Search for the cell housing the specified text and yield its [X, Y] center coordinate. 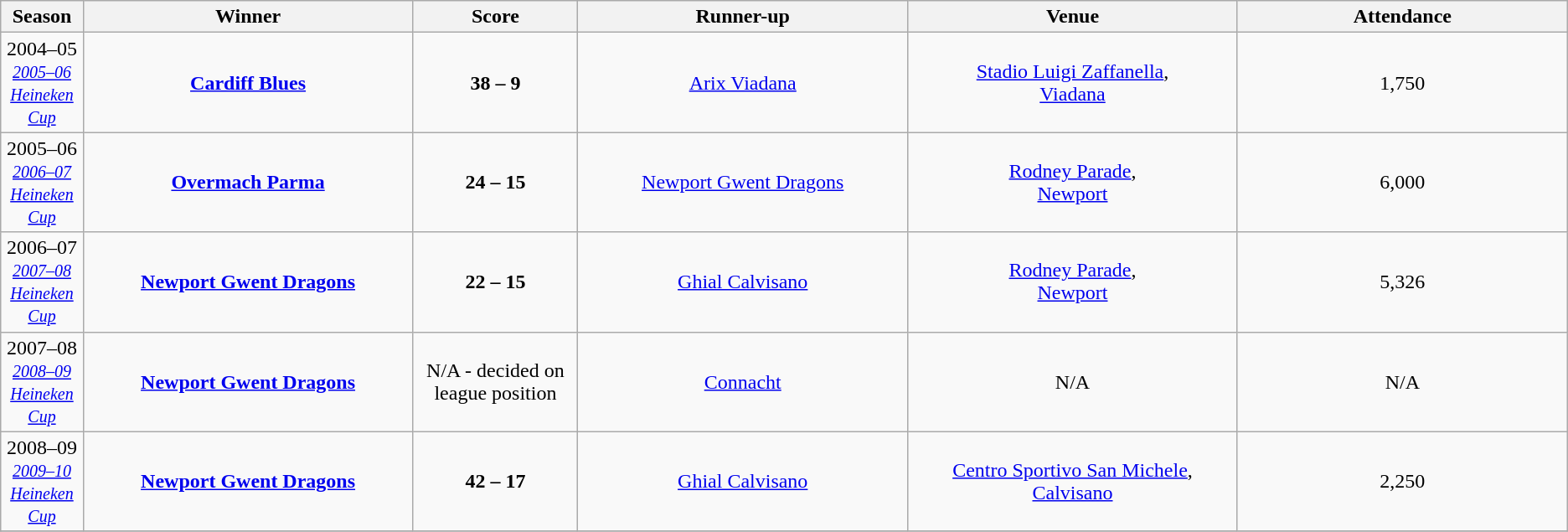
2006–072007–08 Heineken Cup [42, 281]
2,250 [1402, 481]
N/A - decided on league position [496, 382]
Centro Sportivo San Michele,Calvisano [1073, 481]
Arix Viadana [743, 82]
Venue [1073, 17]
42 – 17 [496, 481]
1,750 [1402, 82]
Runner-up [743, 17]
22 – 15 [496, 281]
2004–052005–06 Heineken Cup [42, 82]
Cardiff Blues [248, 82]
2007–082008–09 Heineken Cup [42, 382]
Stadio Luigi Zaffanella,Viadana [1073, 82]
2008–092009–10 Heineken Cup [42, 481]
Score [496, 17]
24 – 15 [496, 183]
2005–062006–07 Heineken Cup [42, 183]
6,000 [1402, 183]
Season [42, 17]
Attendance [1402, 17]
38 – 9 [496, 82]
Winner [248, 17]
Overmach Parma [248, 183]
Connacht [743, 382]
5,326 [1402, 281]
